Search for the cell housing the specified text and yield its (X, Y) center coordinate. 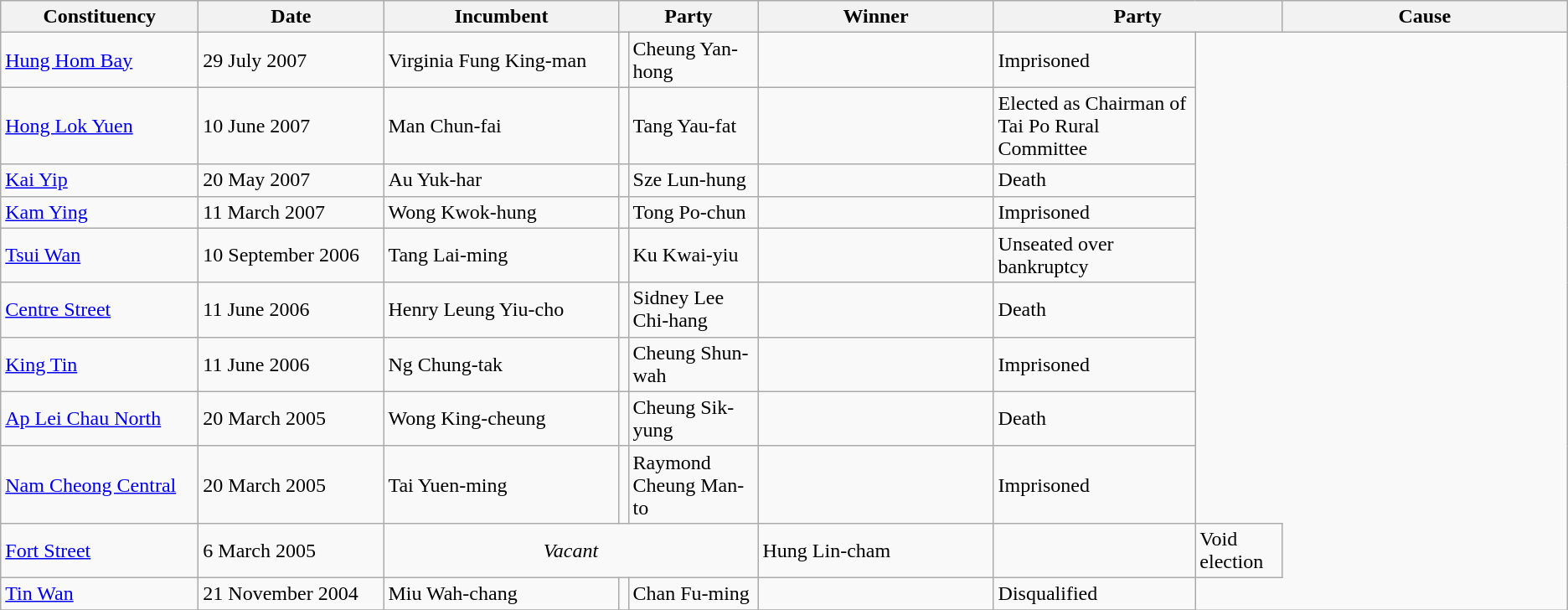
Hong Lok Yuen (100, 126)
Tang Lai-ming (501, 255)
Ap Lei Chau North (100, 419)
Virginia Fung King-man (501, 60)
Tang Yau-fat (694, 126)
10 June 2007 (291, 126)
Date (291, 17)
Cause (1424, 17)
Ku Kwai-yiu (694, 255)
Hung Hom Bay (100, 60)
Winner (876, 17)
Kai Yip (100, 180)
Au Yuk-har (501, 180)
Constituency (100, 17)
Henry Leung Yiu-cho (501, 310)
Hung Lin-cham (876, 550)
Cheung Yan-hong (694, 60)
Elected as Chairman of Tai Po Rural Committee (1094, 126)
Kam Ying (100, 212)
21 November 2004 (291, 593)
Centre Street (100, 310)
Tin Wan (100, 593)
6 March 2005 (291, 550)
Tai Yuen-ming (501, 484)
Nam Cheong Central (100, 484)
Tong Po-chun (694, 212)
Unseated over bankruptcy (1094, 255)
Miu Wah-chang (501, 593)
King Tin (100, 364)
Wong Kwok-hung (501, 212)
Man Chun-fai (501, 126)
Ng Chung-tak (501, 364)
Raymond Cheung Man-to (694, 484)
Fort Street (100, 550)
Chan Fu-ming (694, 593)
Wong King-cheung (501, 419)
Sidney Lee Chi-hang (694, 310)
10 September 2006 (291, 255)
20 May 2007 (291, 180)
Tsui Wan (100, 255)
Void election (1238, 550)
Disqualified (1094, 593)
Cheung Sik-yung (694, 419)
11 March 2007 (291, 212)
Sze Lun-hung (694, 180)
Cheung Shun-wah (694, 364)
29 July 2007 (291, 60)
Vacant (571, 550)
Incumbent (501, 17)
